From the cell containing the given text, extract its center point as (X, Y) coordinate. 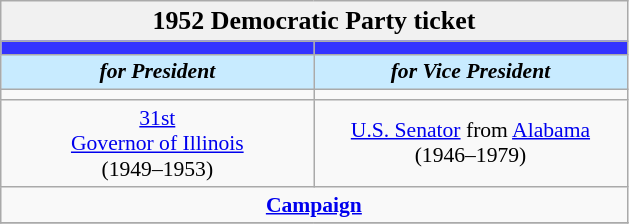
for Vice President (470, 72)
for President (158, 72)
Campaign (314, 205)
1952 Democratic Party ticket (314, 21)
U.S. Senator from Alabama(1946–1979) (470, 144)
31stGovernor of Illinois(1949–1953) (158, 144)
